For the text-containing cell, return its midpoint in [X, Y] coordinate format. 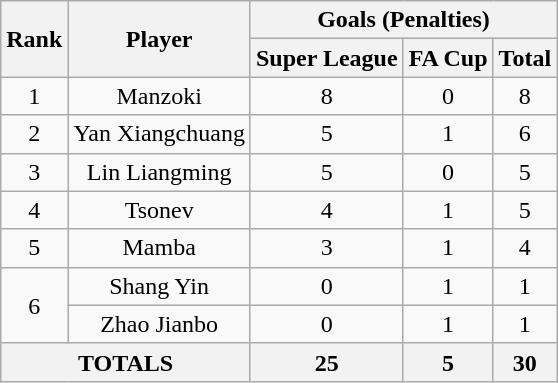
25 [326, 362]
FA Cup [448, 58]
TOTALS [126, 362]
Yan Xiangchuang [160, 134]
Mamba [160, 248]
Zhao Jianbo [160, 324]
Tsonev [160, 210]
2 [34, 134]
Rank [34, 39]
Lin Liangming [160, 172]
30 [525, 362]
Super League [326, 58]
Goals (Penalties) [403, 20]
Player [160, 39]
Manzoki [160, 96]
Total [525, 58]
Shang Yin [160, 286]
